Output the [x, y] coordinate of the center of the cell containing the given text.  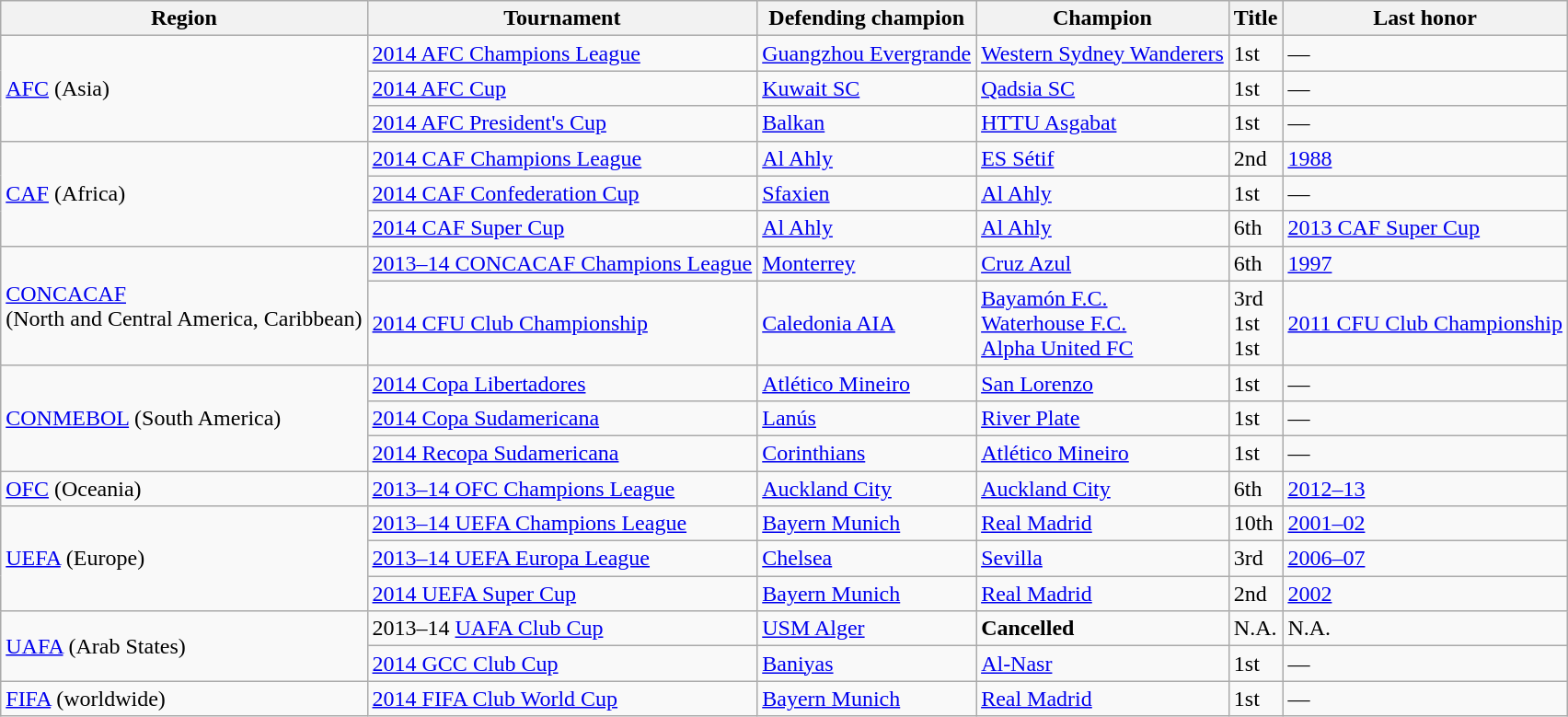
2014 AFC President's Cup [562, 123]
Sevilla [1102, 559]
USM Alger [867, 629]
2002 [1425, 594]
2013–14 UAFA Club Cup [562, 629]
UEFA (Europe) [184, 559]
Baniyas [867, 664]
San Lorenzo [1102, 383]
2014 UEFA Super Cup [562, 594]
River Plate [1102, 418]
Western Sydney Wanderers [1102, 53]
Balkan [867, 123]
Cruz Azul [1102, 263]
2006–07 [1425, 559]
Tournament [562, 18]
Chelsea [867, 559]
2014 Copa Libertadores [562, 383]
2013–14 UEFA Europa League [562, 559]
1997 [1425, 263]
Cancelled [1102, 629]
AFC (Asia) [184, 88]
2012–13 [1425, 489]
2014 CFU Club Championship [562, 323]
Champion [1102, 18]
CONMEBOL (South America) [184, 418]
2014 FIFA Club World Cup [562, 699]
2014 CAF Super Cup [562, 228]
2014 Copa Sudamericana [562, 418]
Caledonia AIA [867, 323]
2014 CAF Champions League [562, 158]
2014 GCC Club Cup [562, 664]
10th [1255, 524]
2014 AFC Cup [562, 88]
1988 [1425, 158]
Guangzhou Evergrande [867, 53]
HTTU Asgabat [1102, 123]
ES Sétif [1102, 158]
2013 CAF Super Cup [1425, 228]
CAF (Africa) [184, 193]
3rd1st1st [1255, 323]
2014 Recopa Sudamericana [562, 453]
2014 AFC Champions League [562, 53]
Qadsia SC [1102, 88]
2001–02 [1425, 524]
3rd [1255, 559]
Defending champion [867, 18]
2014 CAF Confederation Cup [562, 193]
Region [184, 18]
Title [1255, 18]
OFC (Oceania) [184, 489]
Sfaxien [867, 193]
Monterrey [867, 263]
UAFA (Arab States) [184, 646]
Al-Nasr [1102, 664]
Corinthians [867, 453]
Bayamón F.C. Waterhouse F.C. Alpha United FC [1102, 323]
2013–14 OFC Champions League [562, 489]
Last honor [1425, 18]
2013–14 CONCACAF Champions League [562, 263]
Kuwait SC [867, 88]
2011 CFU Club Championship [1425, 323]
Lanús [867, 418]
FIFA (worldwide) [184, 699]
CONCACAF(North and Central America, Caribbean) [184, 306]
2013–14 UEFA Champions League [562, 524]
